Locate the cell with the specified text and output its [X, Y] center coordinate. 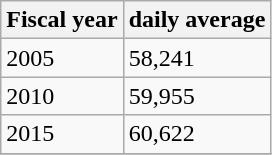
59,955 [197, 96]
60,622 [197, 134]
2015 [62, 134]
daily average [197, 20]
2005 [62, 58]
58,241 [197, 58]
2010 [62, 96]
Fiscal year [62, 20]
